Capture the cell that displays the provided text and extract its (X, Y) central coordinate. 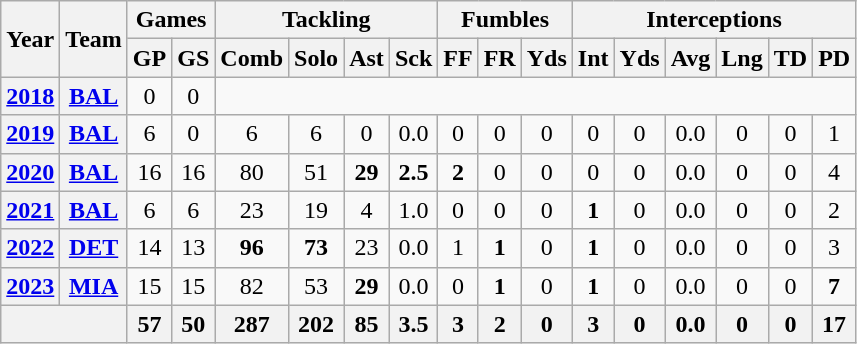
GP (149, 58)
2019 (30, 134)
2020 (30, 172)
Interceptions (714, 20)
3.5 (413, 324)
Tackling (326, 20)
Year (30, 39)
80 (252, 172)
82 (252, 286)
202 (316, 324)
2022 (30, 248)
17 (834, 324)
Lng (742, 58)
2.5 (413, 172)
13 (194, 248)
Solo (316, 58)
287 (252, 324)
7 (834, 286)
FF (458, 58)
53 (316, 286)
FR (500, 58)
DET (94, 248)
MIA (94, 286)
Avg (690, 58)
Team (94, 39)
51 (316, 172)
2023 (30, 286)
Int (593, 58)
Games (170, 20)
73 (316, 248)
1.0 (413, 210)
50 (194, 324)
19 (316, 210)
57 (149, 324)
96 (252, 248)
Ast (367, 58)
85 (367, 324)
TD (790, 58)
Sck (413, 58)
PD (834, 58)
2018 (30, 96)
Fumbles (506, 20)
Comb (252, 58)
GS (194, 58)
14 (149, 248)
2021 (30, 210)
